Identify which cell holds the provided text, then report its [x, y] central coordinate. 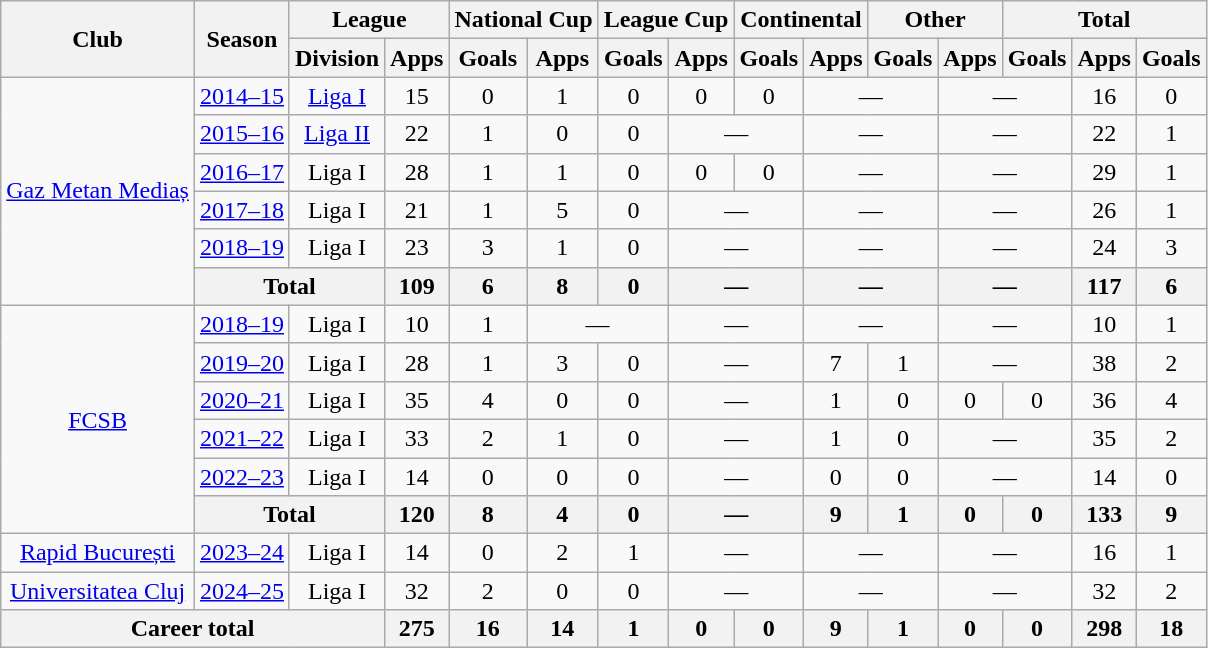
2023–24 [242, 553]
2016–17 [242, 172]
18 [1171, 629]
Liga II [336, 134]
117 [1104, 286]
National Cup [524, 20]
120 [417, 515]
2019–20 [242, 362]
2017–18 [242, 210]
2020–21 [242, 400]
Club [98, 39]
Rapid București [98, 553]
Gaz Metan Mediaș [98, 191]
33 [417, 438]
Continental [801, 20]
Division [336, 58]
133 [1104, 515]
FCSB [98, 419]
26 [1104, 210]
Universitatea Cluj [98, 591]
36 [1104, 400]
5 [562, 210]
League Cup [666, 20]
League [369, 20]
Other [935, 20]
38 [1104, 362]
2024–25 [242, 591]
29 [1104, 172]
2022–23 [242, 477]
23 [417, 248]
Season [242, 39]
2021–22 [242, 438]
15 [417, 96]
2015–16 [242, 134]
21 [417, 210]
109 [417, 286]
298 [1104, 629]
7 [836, 362]
2014–15 [242, 96]
24 [1104, 248]
Career total [193, 629]
275 [417, 629]
